From the cell containing the given text, extract its center point as [X, Y] coordinate. 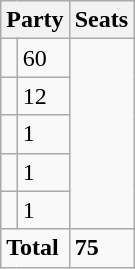
Total [35, 248]
75 [101, 248]
Party [35, 20]
12 [43, 96]
60 [43, 58]
Seats [101, 20]
